Locate the cell with the specified text and output its [X, Y] center coordinate. 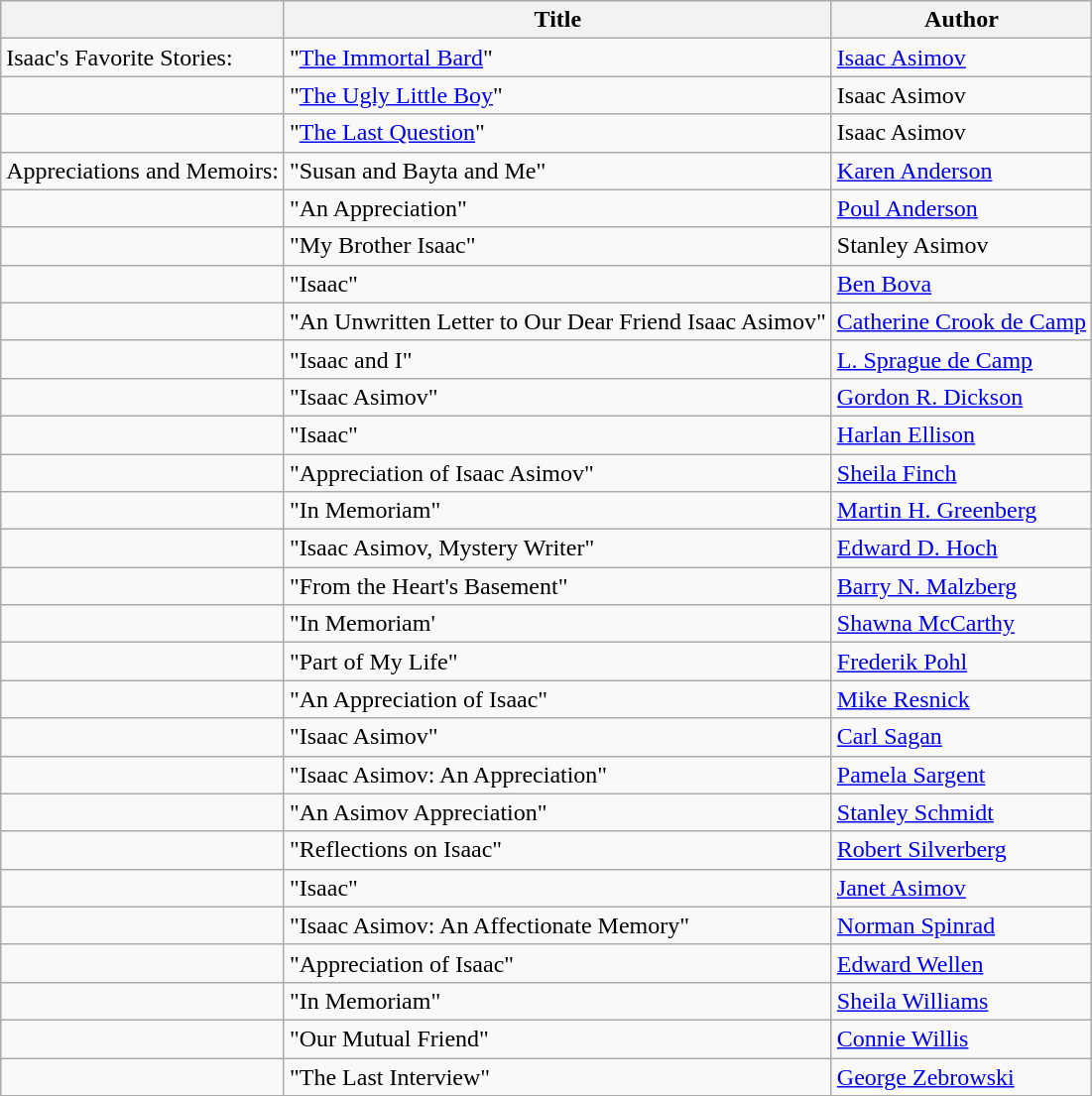
"Isaac and I" [557, 359]
Robert Silverberg [961, 850]
"An Asimov Appreciation" [557, 812]
"My Brother Isaac" [557, 246]
Harlan Ellison [961, 434]
Janet Asimov [961, 888]
Mike Resnick [961, 699]
Title [557, 20]
"The Last Question" [557, 133]
"Susan and Bayta and Me" [557, 171]
"Appreciation of Isaac" [557, 963]
"Appreciation of Isaac Asimov" [557, 473]
Martin H. Greenberg [961, 511]
Ben Bova [961, 284]
"Part of My Life" [557, 662]
Edward D. Hoch [961, 548]
L. Sprague de Camp [961, 359]
Norman Spinrad [961, 925]
Carl Sagan [961, 737]
"Our Mutual Friend" [557, 1038]
Gordon R. Dickson [961, 397]
"Isaac Asimov, Mystery Writer" [557, 548]
"An Unwritten Letter to Our Dear Friend Isaac Asimov" [557, 321]
George Zebrowski [961, 1076]
"Reflections on Isaac" [557, 850]
Stanley Schmidt [961, 812]
Shawna McCarthy [961, 624]
Connie Willis [961, 1038]
Barry N. Malzberg [961, 586]
"Isaac Asimov: An Appreciation" [557, 775]
Edward Wellen [961, 963]
"An Appreciation" [557, 208]
Catherine Crook de Camp [961, 321]
Sheila Williams [961, 1001]
Stanley Asimov [961, 246]
Frederik Pohl [961, 662]
"Isaac Asimov: An Affectionate Memory" [557, 925]
Poul Anderson [961, 208]
"In Memoriam' [557, 624]
"An Appreciation of Isaac" [557, 699]
Isaac's Favorite Stories: [143, 58]
Karen Anderson [961, 171]
"The Immortal Bard" [557, 58]
Sheila Finch [961, 473]
Pamela Sargent [961, 775]
"From the Heart's Basement" [557, 586]
Appreciations and Memoirs: [143, 171]
"The Last Interview" [557, 1076]
"The Ugly Little Boy" [557, 95]
Author [961, 20]
